From the cell containing the given text, extract its center point as (X, Y) coordinate. 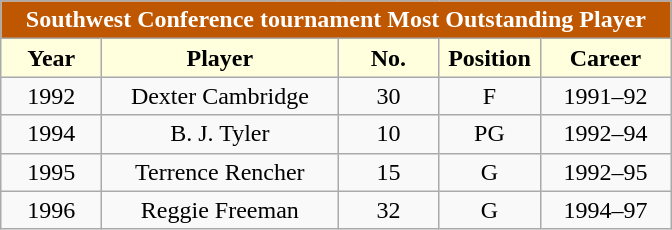
Dexter Cambridge (220, 96)
Position (490, 58)
1992–94 (606, 134)
Career (606, 58)
PG (490, 134)
Year (52, 58)
F (490, 96)
No. (388, 58)
30 (388, 96)
1994 (52, 134)
Reggie Freeman (220, 210)
1991–92 (606, 96)
15 (388, 172)
1994–97 (606, 210)
32 (388, 210)
B. J. Tyler (220, 134)
1995 (52, 172)
1996 (52, 210)
10 (388, 134)
1992–95 (606, 172)
Southwest Conference tournament Most Outstanding Player (336, 20)
1992 (52, 96)
Terrence Rencher (220, 172)
Player (220, 58)
